Extract the [x, y] coordinate from the center of the cell holding the provided text.  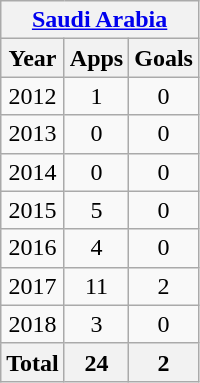
11 [96, 286]
24 [96, 362]
2017 [33, 286]
1 [96, 96]
3 [96, 324]
Year [33, 58]
2012 [33, 96]
2013 [33, 134]
Apps [96, 58]
2015 [33, 210]
2016 [33, 248]
5 [96, 210]
4 [96, 248]
2014 [33, 172]
Goals [164, 58]
Saudi Arabia [100, 20]
2018 [33, 324]
Total [33, 362]
